Detect which cell encompasses the target text, then output its (X, Y) center coordinate. 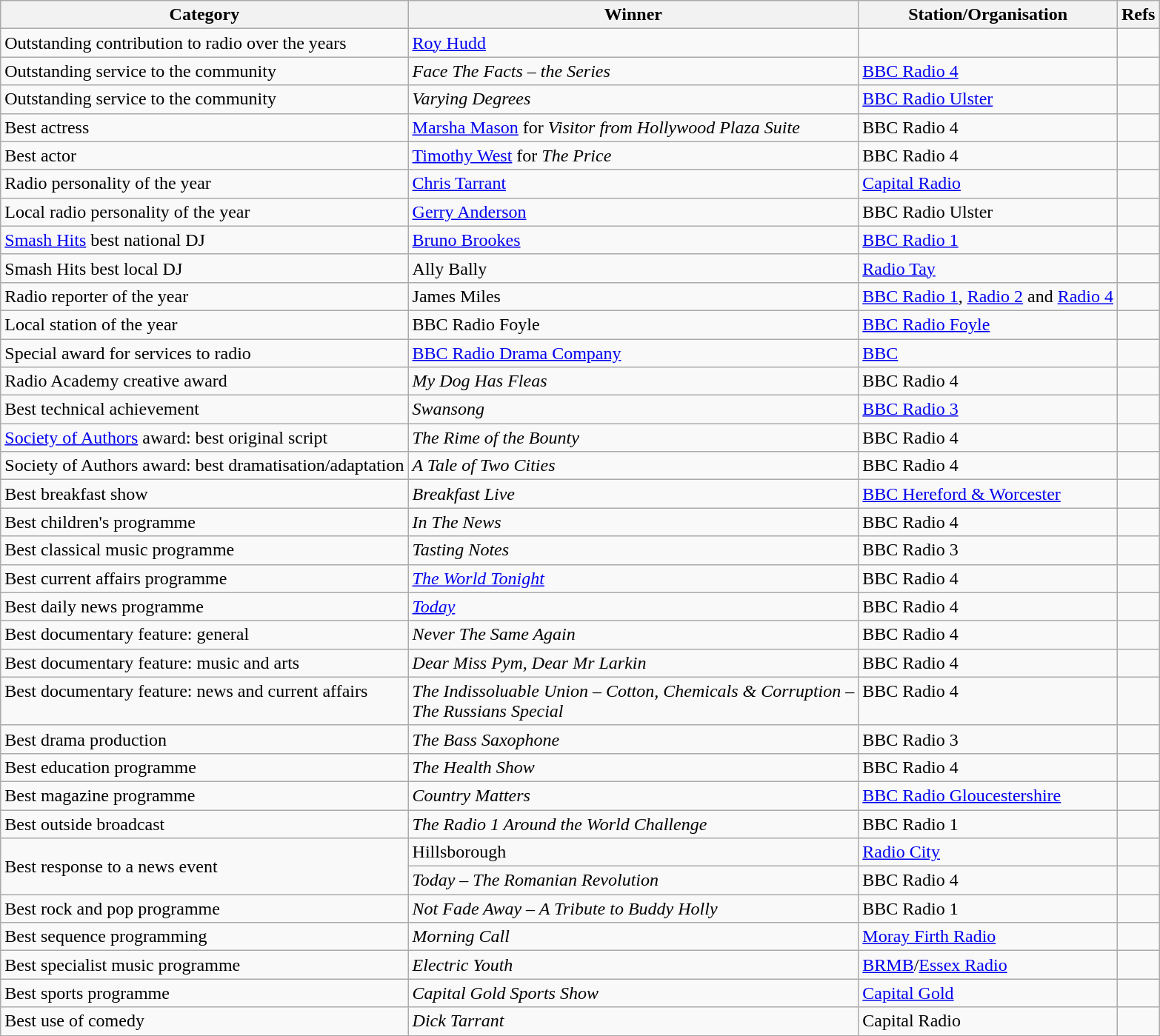
The Indissoluable Union – Cotton, Chemicals & Corruption –The Russians Special (633, 701)
Marsha Mason for Visitor from Hollywood Plaza Suite (633, 127)
Best magazine programme (204, 795)
Dear Miss Pym, Dear Mr Larkin (633, 663)
Smash Hits best national DJ (204, 240)
Chris Tarrant (633, 184)
Best actress (204, 127)
Best documentary feature: music and arts (204, 663)
Society of Authors award: best dramatisation/adaptation (204, 466)
Electric Youth (633, 965)
BBC Radio 1, Radio 2 and Radio 4 (988, 296)
Best outside broadcast (204, 824)
My Dog Has Fleas (633, 381)
BBC Radio Gloucestershire (988, 795)
The Rime of the Bounty (633, 438)
The World Tonight (633, 578)
Best breakfast show (204, 494)
Dick Tarrant (633, 1021)
Timothy West for The Price (633, 156)
Ally Bally (633, 268)
BRMB/Essex Radio (988, 965)
Smash Hits best local DJ (204, 268)
Best sports programme (204, 993)
Best actor (204, 156)
Best current affairs programme (204, 578)
Morning Call (633, 937)
Radio Academy creative award (204, 381)
Best children's programme (204, 522)
Category (204, 15)
Capital Gold (988, 993)
Country Matters (633, 795)
Best use of comedy (204, 1021)
Local radio personality of the year (204, 212)
Face The Facts – the Series (633, 71)
The Radio 1 Around the World Challenge (633, 824)
Breakfast Live (633, 494)
Outstanding contribution to radio over the years (204, 43)
Best sequence programming (204, 937)
Never The Same Again (633, 635)
Gerry Anderson (633, 212)
Best classical music programme (204, 550)
Hillsborough (633, 852)
The Health Show (633, 767)
Swansong (633, 410)
Best technical achievement (204, 410)
Bruno Brookes (633, 240)
Moray Firth Radio (988, 937)
Best daily news programme (204, 606)
Tasting Notes (633, 550)
Radio City (988, 852)
Radio personality of the year (204, 184)
Best specialist music programme (204, 965)
Best documentary feature: general (204, 635)
Varying Degrees (633, 99)
BBC (988, 353)
Best rock and pop programme (204, 909)
Winner (633, 15)
In The News (633, 522)
The Bass Saxophone (633, 739)
A Tale of Two Cities (633, 466)
Refs (1139, 15)
Society of Authors award: best original script (204, 438)
Today – The Romanian Revolution (633, 880)
Best response to a news event (204, 866)
BBC Radio Drama Company (633, 353)
Radio reporter of the year (204, 296)
Best documentary feature: news and current affairs (204, 701)
Local station of the year (204, 324)
Best drama production (204, 739)
Roy Hudd (633, 43)
Capital Gold Sports Show (633, 993)
Today (633, 606)
James Miles (633, 296)
Special award for services to radio (204, 353)
Station/Organisation (988, 15)
Not Fade Away – A Tribute to Buddy Holly (633, 909)
Radio Tay (988, 268)
Best education programme (204, 767)
BBC Hereford & Worcester (988, 494)
